Pinpoint the cell where the given text exists, returning its (x, y) midpoint coordinate. 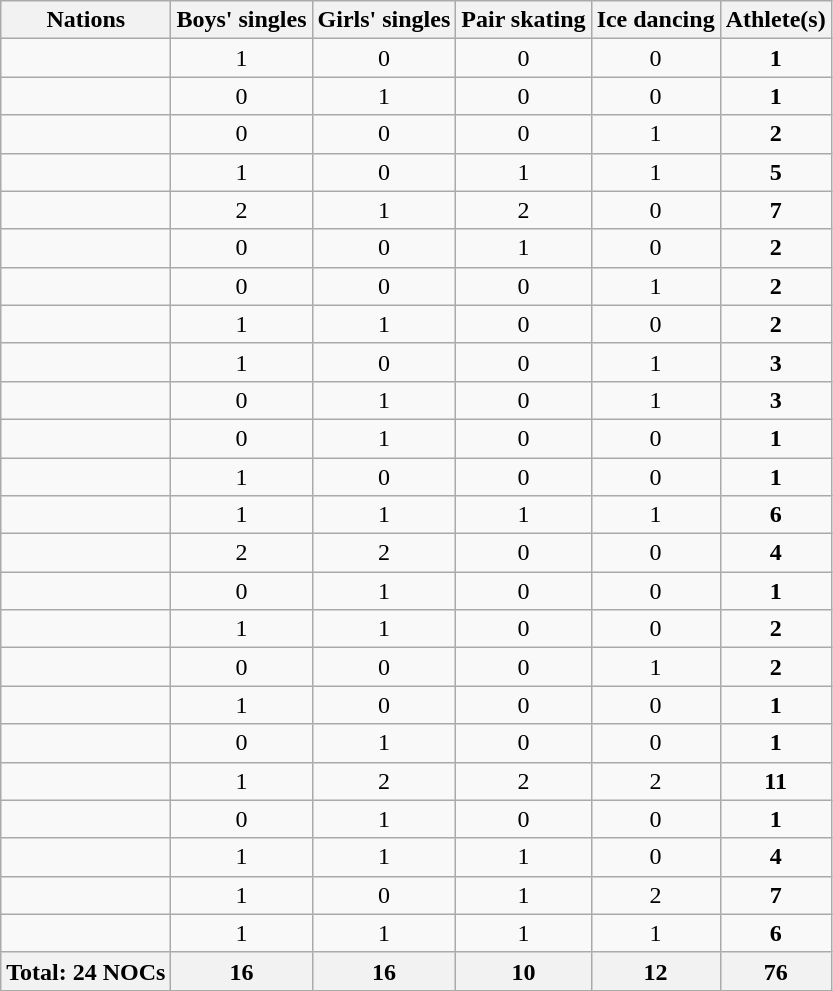
Total: 24 NOCs (86, 971)
12 (656, 971)
Pair skating (524, 20)
Boys' singles (242, 20)
76 (776, 971)
Athlete(s) (776, 20)
5 (776, 172)
Girls' singles (384, 20)
11 (776, 781)
Nations (86, 20)
Ice dancing (656, 20)
10 (524, 971)
